Provide the (x, y) coordinate of the cell's center where the given text is located.  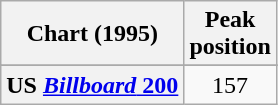
157 (230, 85)
Peak position (230, 34)
US Billboard 200 (92, 85)
Chart (1995) (92, 34)
